Return [X, Y] of the center of cell containing provided text 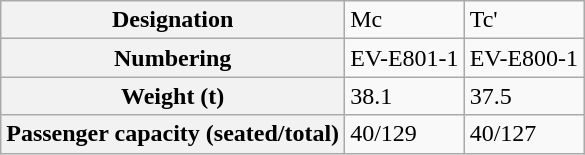
38.1 [405, 96]
40/127 [524, 134]
Tc' [524, 20]
Weight (t) [173, 96]
37.5 [524, 96]
EV-E801-1 [405, 58]
Numbering [173, 58]
EV-E800-1 [524, 58]
40/129 [405, 134]
Designation [173, 20]
Mc [405, 20]
Passenger capacity (seated/total) [173, 134]
